Capture the cell that displays the provided text and extract its [X, Y] central coordinate. 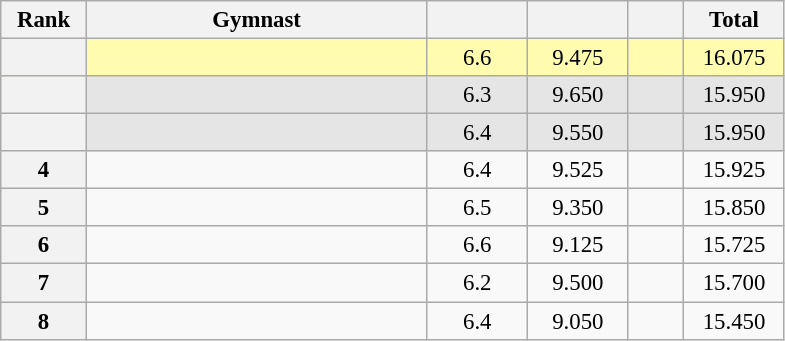
9.350 [578, 208]
7 [44, 283]
15.850 [734, 208]
9.500 [578, 283]
15.725 [734, 245]
6.3 [478, 95]
9.475 [578, 58]
9.650 [578, 95]
9.050 [578, 321]
9.550 [578, 133]
6.5 [478, 208]
4 [44, 170]
15.700 [734, 283]
16.075 [734, 58]
9.525 [578, 170]
5 [44, 208]
15.450 [734, 321]
8 [44, 321]
15.925 [734, 170]
Rank [44, 20]
6.2 [478, 283]
Total [734, 20]
Gymnast [256, 20]
6 [44, 245]
9.125 [578, 245]
